Identify which cell holds the provided text, then report its (X, Y) central coordinate. 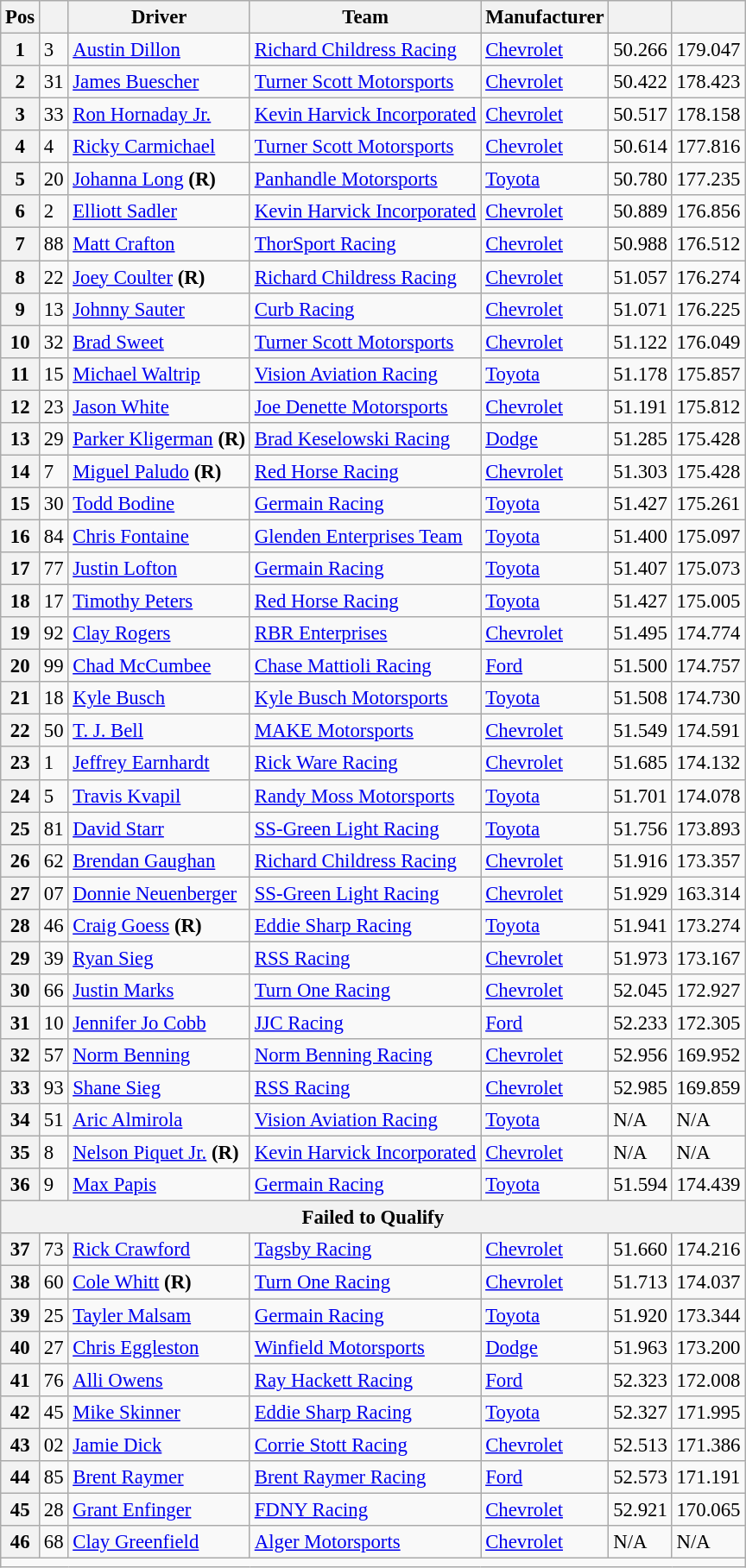
51.916 (641, 860)
Kyle Busch Motorsports (364, 698)
Justin Lofton (159, 569)
12 (21, 406)
Brendan Gaughan (159, 860)
02 (54, 1445)
177.235 (708, 179)
Travis Kvapil (159, 796)
99 (54, 666)
Timothy Peters (159, 601)
85 (54, 1477)
57 (54, 1055)
26 (21, 860)
51.285 (641, 439)
Donnie Neuenberger (159, 893)
51.929 (641, 893)
Winfield Motorsports (364, 1347)
Jennifer Jo Cobb (159, 1023)
Norm Benning (159, 1055)
Grant Enfinger (159, 1509)
37 (21, 1250)
Brent Raymer (159, 1477)
Miguel Paludo (R) (159, 471)
51.122 (641, 342)
Clay Greenfield (159, 1542)
50.517 (641, 115)
178.158 (708, 115)
177.816 (708, 147)
50.988 (641, 244)
41 (21, 1380)
Rick Crawford (159, 1250)
175.073 (708, 569)
ThorSport Racing (364, 244)
51.549 (641, 731)
Glenden Enterprises Team (364, 536)
Randy Moss Motorsports (364, 796)
176.049 (708, 342)
51.178 (641, 374)
42 (21, 1412)
Panhandle Motorsports (364, 179)
51.713 (641, 1282)
52.921 (641, 1509)
173.274 (708, 926)
16 (21, 536)
Jamie Dick (159, 1445)
73 (54, 1250)
Jeffrey Earnhardt (159, 764)
51.660 (641, 1250)
Rick Ware Racing (364, 764)
Matt Crafton (159, 244)
RBR Enterprises (364, 633)
169.952 (708, 1055)
35 (21, 1153)
51.057 (641, 277)
51.963 (641, 1347)
Justin Marks (159, 991)
Joey Coulter (R) (159, 277)
34 (21, 1120)
T. J. Bell (159, 731)
38 (21, 1282)
52.045 (641, 991)
David Starr (159, 828)
Chris Eggleston (159, 1347)
173.893 (708, 828)
62 (54, 860)
Norm Benning Racing (364, 1055)
179.047 (708, 50)
175.005 (708, 601)
174.757 (708, 666)
11 (21, 374)
Ryan Sieg (159, 958)
51.508 (641, 698)
Cole Whitt (R) (159, 1282)
175.857 (708, 374)
88 (54, 244)
77 (54, 569)
174.774 (708, 633)
14 (21, 471)
52.513 (641, 1445)
19 (21, 633)
Manufacturer (545, 17)
Team (364, 17)
Austin Dillon (159, 50)
40 (21, 1347)
Chad McCumbee (159, 666)
173.167 (708, 958)
175.812 (708, 406)
Curb Racing (364, 309)
171.191 (708, 1477)
176.274 (708, 277)
Craig Goess (R) (159, 926)
50.614 (641, 147)
07 (54, 893)
43 (21, 1445)
174.078 (708, 796)
Johnny Sauter (159, 309)
50.422 (641, 82)
175.097 (708, 536)
44 (21, 1477)
51 (54, 1120)
50.780 (641, 179)
174.216 (708, 1250)
Max Papis (159, 1185)
FDNY Racing (364, 1509)
Todd Bodine (159, 504)
171.386 (708, 1445)
Joe Denette Motorsports (364, 406)
60 (54, 1282)
James Buescher (159, 82)
51.685 (641, 764)
174.730 (708, 698)
Ricky Carmichael (159, 147)
81 (54, 828)
172.305 (708, 1023)
Pos (21, 17)
Elliott Sadler (159, 211)
52.327 (641, 1412)
175.261 (708, 504)
170.065 (708, 1509)
76 (54, 1380)
93 (54, 1088)
21 (21, 698)
50.889 (641, 211)
92 (54, 633)
51.495 (641, 633)
Chase Mattioli Racing (364, 666)
172.927 (708, 991)
176.512 (708, 244)
Tagsby Racing (364, 1250)
Chris Fontaine (159, 536)
176.225 (708, 309)
51.594 (641, 1185)
51.701 (641, 796)
JJC Racing (364, 1023)
51.973 (641, 958)
51.407 (641, 569)
163.314 (708, 893)
174.439 (708, 1185)
52.956 (641, 1055)
MAKE Motorsports (364, 731)
50 (54, 731)
68 (54, 1542)
52.573 (641, 1477)
Johanna Long (R) (159, 179)
Kyle Busch (159, 698)
Alli Owens (159, 1380)
Parker Kligerman (R) (159, 439)
Aric Almirola (159, 1120)
173.200 (708, 1347)
Michael Waltrip (159, 374)
36 (21, 1185)
51.500 (641, 666)
24 (21, 796)
51.941 (641, 926)
51.071 (641, 309)
6 (21, 211)
Ron Hornaday Jr. (159, 115)
169.859 (708, 1088)
Clay Rogers (159, 633)
Mike Skinner (159, 1412)
Alger Motorsports (364, 1542)
51.756 (641, 828)
Corrie Stott Racing (364, 1445)
Failed to Qualify (373, 1218)
174.037 (708, 1282)
Brent Raymer Racing (364, 1477)
Jason White (159, 406)
Nelson Piquet Jr. (R) (159, 1153)
52.985 (641, 1088)
Driver (159, 17)
173.344 (708, 1315)
178.423 (708, 82)
Brad Keselowski Racing (364, 439)
51.191 (641, 406)
176.856 (708, 211)
52.323 (641, 1380)
174.591 (708, 731)
51.400 (641, 536)
66 (54, 991)
Brad Sweet (159, 342)
171.995 (708, 1412)
Shane Sieg (159, 1088)
84 (54, 536)
174.132 (708, 764)
Ray Hackett Racing (364, 1380)
51.920 (641, 1315)
Tayler Malsam (159, 1315)
52.233 (641, 1023)
51.303 (641, 471)
173.357 (708, 860)
172.008 (708, 1380)
50.266 (641, 50)
